Find where the given text appears and provide that cell's center as [X, Y] coordinate. 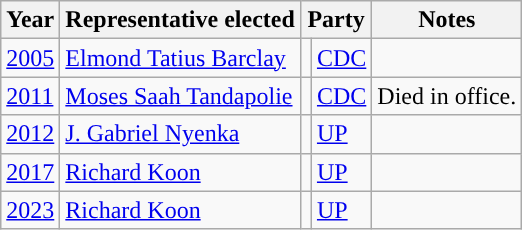
Elmond Tatius Barclay [180, 58]
Moses Saah Tandapolie [180, 96]
J. Gabriel Nyenka [180, 134]
2012 [30, 134]
Notes [447, 20]
Year [30, 20]
2023 [30, 210]
Died in office. [447, 96]
2011 [30, 96]
2005 [30, 58]
2017 [30, 172]
Party [336, 20]
Representative elected [180, 20]
